Identify which cell holds the provided text, then report its [X, Y] central coordinate. 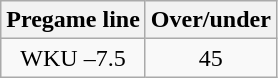
Over/under [210, 20]
Pregame line [74, 20]
45 [210, 58]
WKU –7.5 [74, 58]
